Capture the cell that displays the provided text and extract its (x, y) central coordinate. 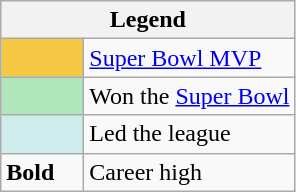
Won the Super Bowl (190, 96)
Super Bowl MVP (190, 58)
Bold (42, 172)
Legend (148, 20)
Career high (190, 172)
Led the league (190, 134)
